Pinpoint the cell where the given text exists, returning its [X, Y] midpoint coordinate. 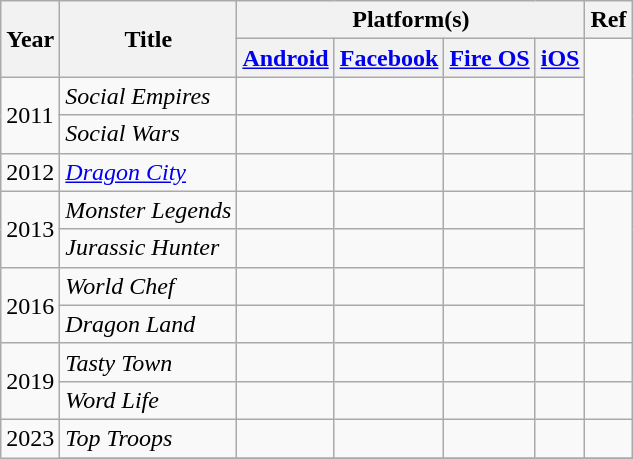
Fire OS [490, 58]
2016 [30, 305]
Social Empires [148, 96]
Ref [608, 20]
Word Life [148, 400]
Tasty Town [148, 362]
World Chef [148, 286]
Android [286, 58]
2023 [30, 438]
Title [148, 39]
iOS [560, 58]
2011 [30, 115]
Platform(s) [411, 20]
Dragon Land [148, 324]
Year [30, 39]
2013 [30, 229]
Jurassic Hunter [148, 248]
Facebook [389, 58]
Monster Legends [148, 210]
Social Wars [148, 134]
Top Troops [148, 438]
Dragon City [148, 172]
2019 [30, 381]
2012 [30, 172]
